Locate the cell with the specified text and output its (X, Y) center coordinate. 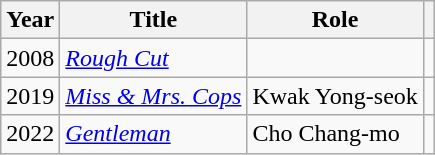
Year (30, 20)
Rough Cut (154, 58)
Cho Chang-mo (335, 134)
2008 (30, 58)
2019 (30, 96)
Gentleman (154, 134)
Kwak Yong-seok (335, 96)
Role (335, 20)
2022 (30, 134)
Title (154, 20)
Miss & Mrs. Cops (154, 96)
